Determine the (X, Y) coordinate at the center of the cell enclosing the given text.  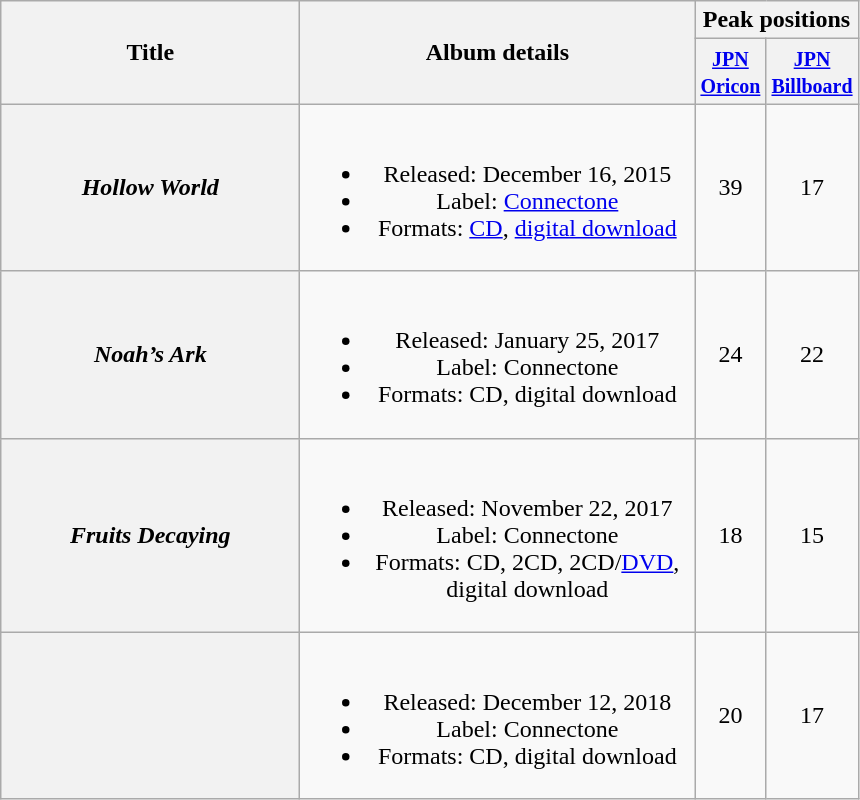
39 (730, 188)
18 (730, 535)
Released: December 12, 2018Label: ConnectoneFormats: CD, digital download (498, 716)
20 (730, 716)
JPNOricon (730, 72)
Hollow World (150, 188)
Released: November 22, 2017Label: ConnectoneFormats: CD, 2CD, 2CD/DVD, digital download (498, 535)
Noah’s Ark (150, 354)
Released: December 16, 2015Label: ConnectoneFormats: CD, digital download (498, 188)
Title (150, 52)
Peak positions (776, 20)
Album details (498, 52)
Released: January 25, 2017Label: ConnectoneFormats: CD, digital download (498, 354)
24 (730, 354)
22 (812, 354)
Fruits Decaying (150, 535)
JPNBillboard (812, 72)
15 (812, 535)
